Capture the cell that displays the provided text and extract its (X, Y) central coordinate. 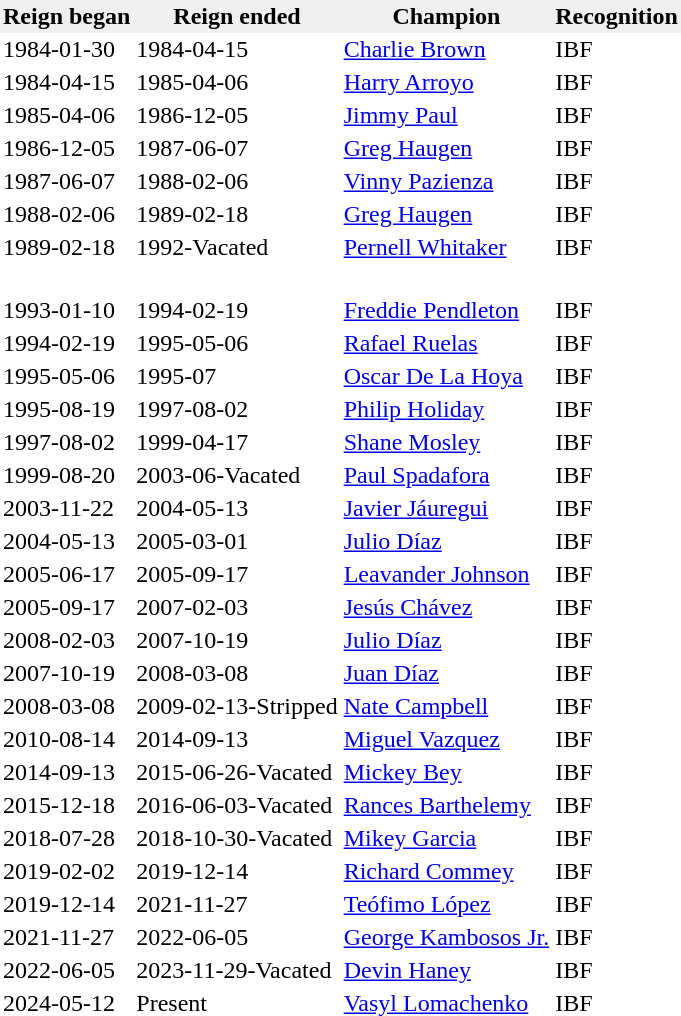
2008-02-03 (66, 640)
1999-04-17 (236, 442)
2015-06-26-Vacated (236, 772)
Rances Barthelemy (447, 806)
Nate Campbell (447, 706)
Miguel Vazquez (447, 740)
Jesús Chávez (447, 608)
Richard Commey (447, 872)
Freddie Pendleton (447, 310)
Teófimo López (447, 904)
Mickey Bey (447, 772)
Oscar De La Hoya (447, 376)
Devin Haney (447, 970)
2005-03-01 (236, 542)
2009-02-13-Stripped (236, 706)
Paul Spadafora (447, 476)
Rafael Ruelas (447, 344)
2016-06-03-Vacated (236, 806)
2003-06-Vacated (236, 476)
2003-11-22 (66, 508)
1995-07 (236, 376)
1999-08-20 (66, 476)
2019-02-02 (66, 872)
Philip Holiday (447, 410)
1984-01-30 (66, 50)
Leavander Johnson (447, 574)
Recognition (616, 16)
2010-08-14 (66, 740)
Shane Mosley (447, 442)
1995-08-19 (66, 410)
2015-12-18 (66, 806)
Vinny Pazienza (447, 182)
Pernell Whitaker (447, 248)
2023-11-29-Vacated (236, 970)
George Kambosos Jr. (447, 938)
Reign ended (236, 16)
Javier Jáuregui (447, 508)
2005-06-17 (66, 574)
Mikey Garcia (447, 838)
Harry Arroyo (447, 82)
Jimmy Paul (447, 116)
2007-02-03 (236, 608)
Charlie Brown (447, 50)
Reign began (66, 16)
1993-01-10 (66, 310)
Champion (447, 16)
2018-10-30-Vacated (236, 838)
2018-07-28 (66, 838)
Juan Díaz (447, 674)
1992-Vacated (236, 248)
